Find where the given text appears and provide that cell's center as (X, Y) coordinate. 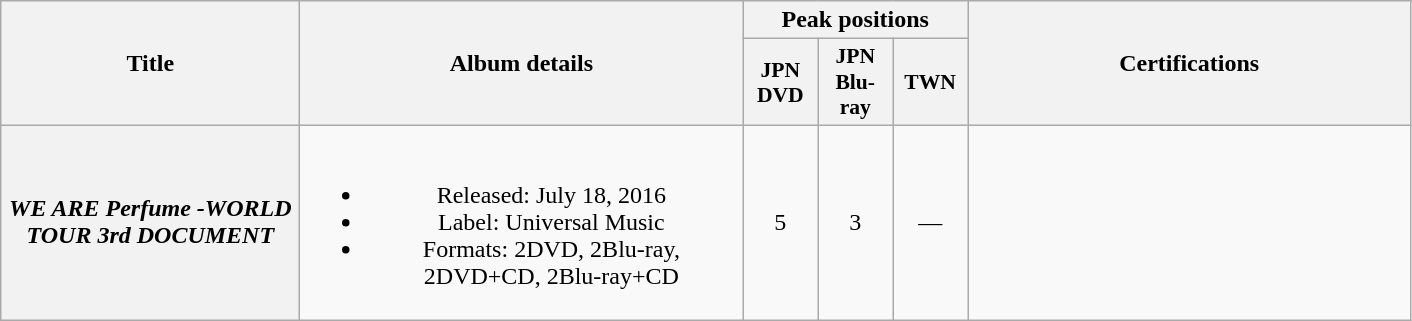
Title (150, 64)
5 (780, 222)
3 (856, 222)
Released: July 18, 2016 Label: Universal MusicFormats: 2DVD, 2Blu-ray, 2DVD+CD, 2Blu-ray+CD (522, 222)
Certifications (1190, 64)
Album details (522, 64)
JPN DVD (780, 82)
JPN Blu-ray (856, 82)
TWN (930, 82)
WE ARE Perfume -WORLD TOUR 3rd DOCUMENT (150, 222)
— (930, 222)
Peak positions (856, 20)
